Locate the cell with the specified text and output its [x, y] center coordinate. 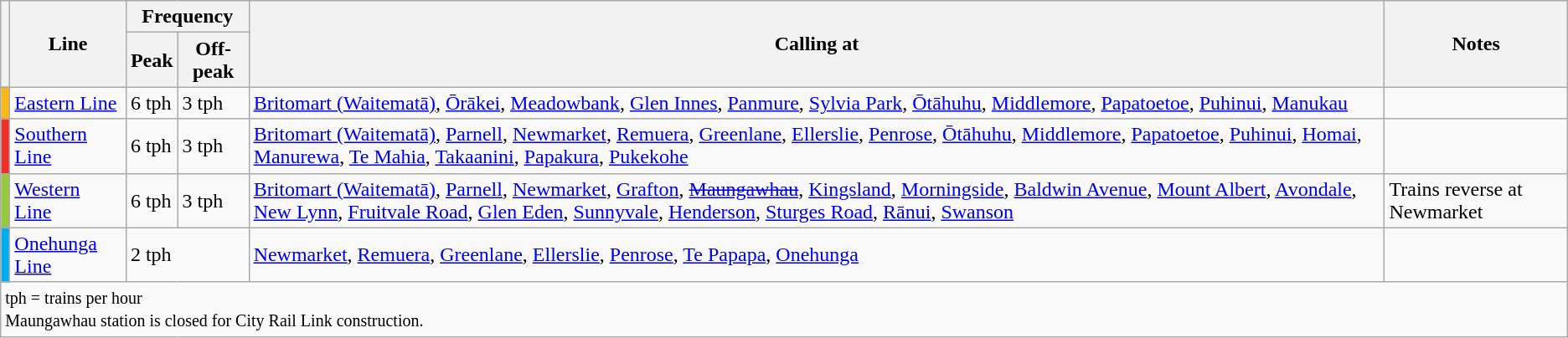
Frequency [188, 17]
2 tph [188, 254]
Notes [1476, 44]
Western Line [69, 201]
Southern Line [69, 146]
Onehunga Line [69, 254]
Off-peak [213, 60]
Trains reverse at Newmarket [1476, 201]
Calling at [817, 44]
Newmarket, Remuera, Greenlane, Ellerslie, Penrose, Te Papapa, Onehunga [817, 254]
Peak [152, 60]
Eastern Line [69, 103]
Line [69, 44]
Britomart (Waitematā), Ōrākei, Meadowbank, Glen Innes, Panmure, Sylvia Park, Ōtāhuhu, Middlemore, Papatoetoe, Puhinui, Manukau [817, 103]
tph = trains per hourMaungawhau station is closed for City Rail Link construction. [784, 310]
